Determine the (X, Y) coordinate at the center of the cell enclosing the given text.  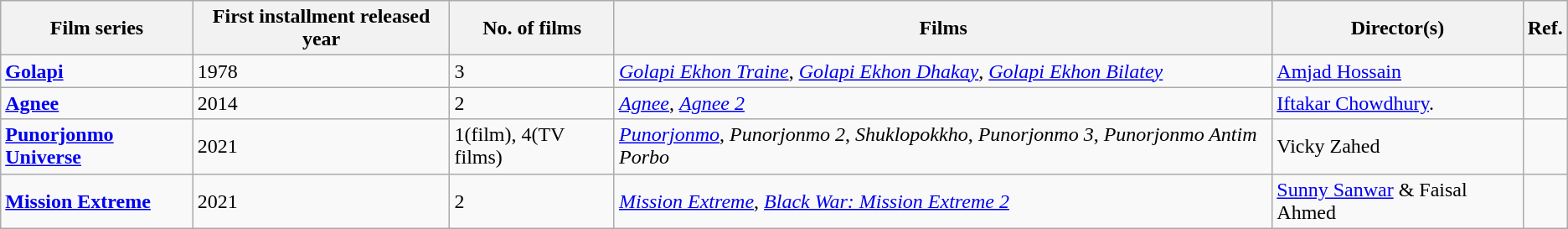
Punorjonmo, Punorjonmo 2, Shuklopokkho, Punorjonmo 3, Punorjonmo Antim Porbo (943, 146)
Mission Extreme, Black War: Mission Extreme 2 (943, 201)
Golapi (97, 71)
Director(s) (1397, 29)
Punorjonmo Universe (97, 146)
Agnee (97, 103)
Vicky Zahed (1397, 146)
Mission Extreme (97, 201)
Films (943, 29)
Golapi Ekhon Traine, Golapi Ekhon Dhakay, Golapi Ekhon Bilatey (943, 71)
First installment released year (322, 29)
Film series (97, 29)
Ref. (1545, 29)
2014 (322, 103)
Amjad Hossain (1397, 71)
Agnee, Agnee 2 (943, 103)
3 (533, 71)
1(film), 4(TV films) (533, 146)
Iftakar Chowdhury. (1397, 103)
Sunny Sanwar & Faisal Ahmed (1397, 201)
1978 (322, 71)
No. of films (533, 29)
